From the cell containing the given text, extract its center point as (x, y) coordinate. 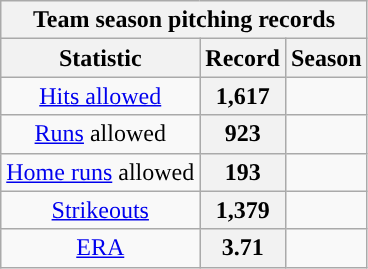
923 (243, 134)
1,379 (243, 210)
Runs allowed (100, 134)
Season (326, 58)
Home runs allowed (100, 172)
ERA (100, 248)
Strikeouts (100, 210)
193 (243, 172)
1,617 (243, 96)
Team season pitching records (184, 20)
3.71 (243, 248)
Statistic (100, 58)
Hits allowed (100, 96)
Record (243, 58)
